Capture the cell that displays the provided text and extract its [X, Y] central coordinate. 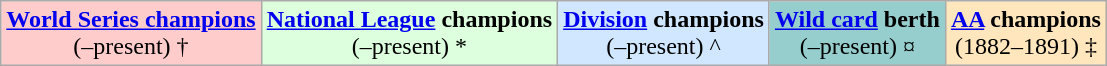
National League champions(–present) * [409, 34]
AA champions(1882–1891) ‡ [1026, 34]
World Series champions(–present) † [131, 34]
Wild card berth(–present) ¤ [857, 34]
Division champions(–present) ^ [664, 34]
